Detect which cell encompasses the target text, then output its (X, Y) center coordinate. 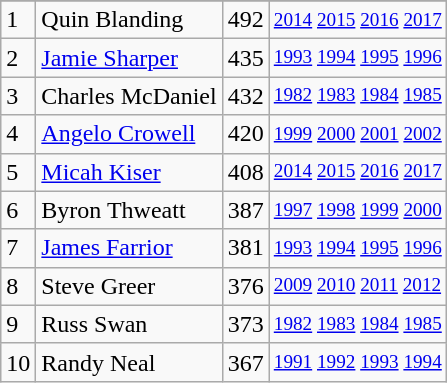
9 (18, 324)
Angelo Crowell (129, 134)
435 (246, 58)
4 (18, 134)
Russ Swan (129, 324)
6 (18, 210)
James Farrior (129, 248)
Byron Thweatt (129, 210)
492 (246, 20)
10 (18, 362)
367 (246, 362)
2 (18, 58)
1999 2000 2001 2002 (358, 134)
Charles McDaniel (129, 96)
376 (246, 286)
387 (246, 210)
1997 1998 1999 2000 (358, 210)
Randy Neal (129, 362)
432 (246, 96)
7 (18, 248)
3 (18, 96)
Jamie Sharper (129, 58)
5 (18, 172)
420 (246, 134)
381 (246, 248)
1991 1992 1993 1994 (358, 362)
408 (246, 172)
Quin Blanding (129, 20)
Steve Greer (129, 286)
373 (246, 324)
8 (18, 286)
1 (18, 20)
2009 2010 2011 2012 (358, 286)
Micah Kiser (129, 172)
